Determine the (x, y) coordinate at the center of the cell enclosing the given text.  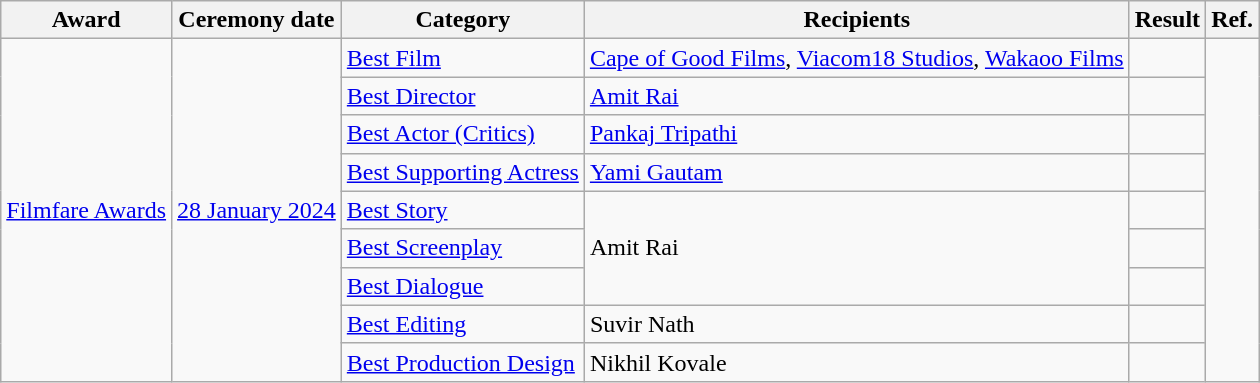
Ceremony date (257, 20)
Cape of Good Films, Viacom18 Studios, Wakaoo Films (856, 58)
Result (1167, 20)
Best Story (462, 210)
Best Dialogue (462, 286)
Pankaj Tripathi (856, 134)
Nikhil Kovale (856, 362)
Best Screenplay (462, 248)
Award (86, 20)
Best Production Design (462, 362)
Best Actor (Critics) (462, 134)
Recipients (856, 20)
Ref. (1232, 20)
Yami Gautam (856, 172)
Filmfare Awards (86, 210)
Suvir Nath (856, 324)
Best Director (462, 96)
Best Film (462, 58)
Category (462, 20)
28 January 2024 (257, 210)
Best Editing (462, 324)
Best Supporting Actress (462, 172)
